Return the [x, y] coordinate for the center point of the cell that contains the specified text.  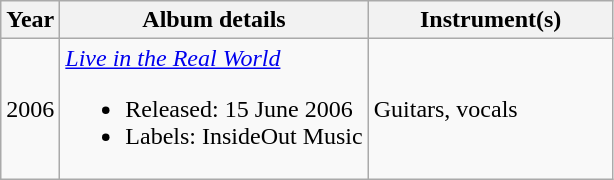
Instrument(s) [490, 20]
Live in the Real WorldReleased: 15 June 2006Labels: InsideOut Music [214, 109]
Album details [214, 20]
Guitars, vocals [490, 109]
Year [30, 20]
2006 [30, 109]
